Return (x, y) of the center of cell containing provided text 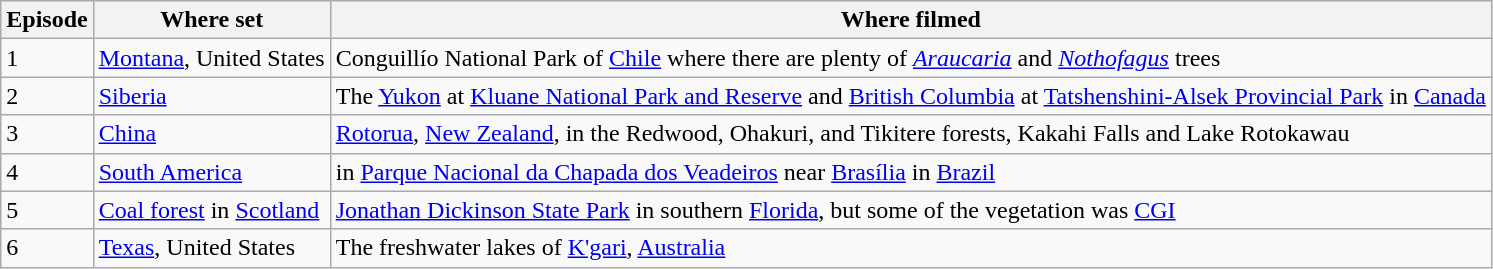
6 (47, 248)
The Yukon at Kluane National Park and Reserve and British Columbia at Tatshenshini-Alsek Provincial Park in Canada (910, 96)
Texas, United States (212, 248)
3 (47, 134)
4 (47, 172)
Coal forest in Scotland (212, 210)
Where filmed (910, 20)
2 (47, 96)
Jonathan Dickinson State Park in southern Florida, but some of the vegetation was CGI (910, 210)
5 (47, 210)
Where set (212, 20)
Rotorua, New Zealand, in the Redwood, Ohakuri, and Tikitere forests, Kakahi Falls and Lake Rotokawau (910, 134)
1 (47, 58)
Siberia (212, 96)
in Parque Nacional da Chapada dos Veadeiros near Brasília in Brazil (910, 172)
The freshwater lakes of K'gari, Australia (910, 248)
Episode (47, 20)
South America (212, 172)
Montana, United States (212, 58)
Conguillío National Park of Chile where there are plenty of Araucaria and Nothofagus trees (910, 58)
China (212, 134)
